Return (X, Y) of the center of cell containing provided text 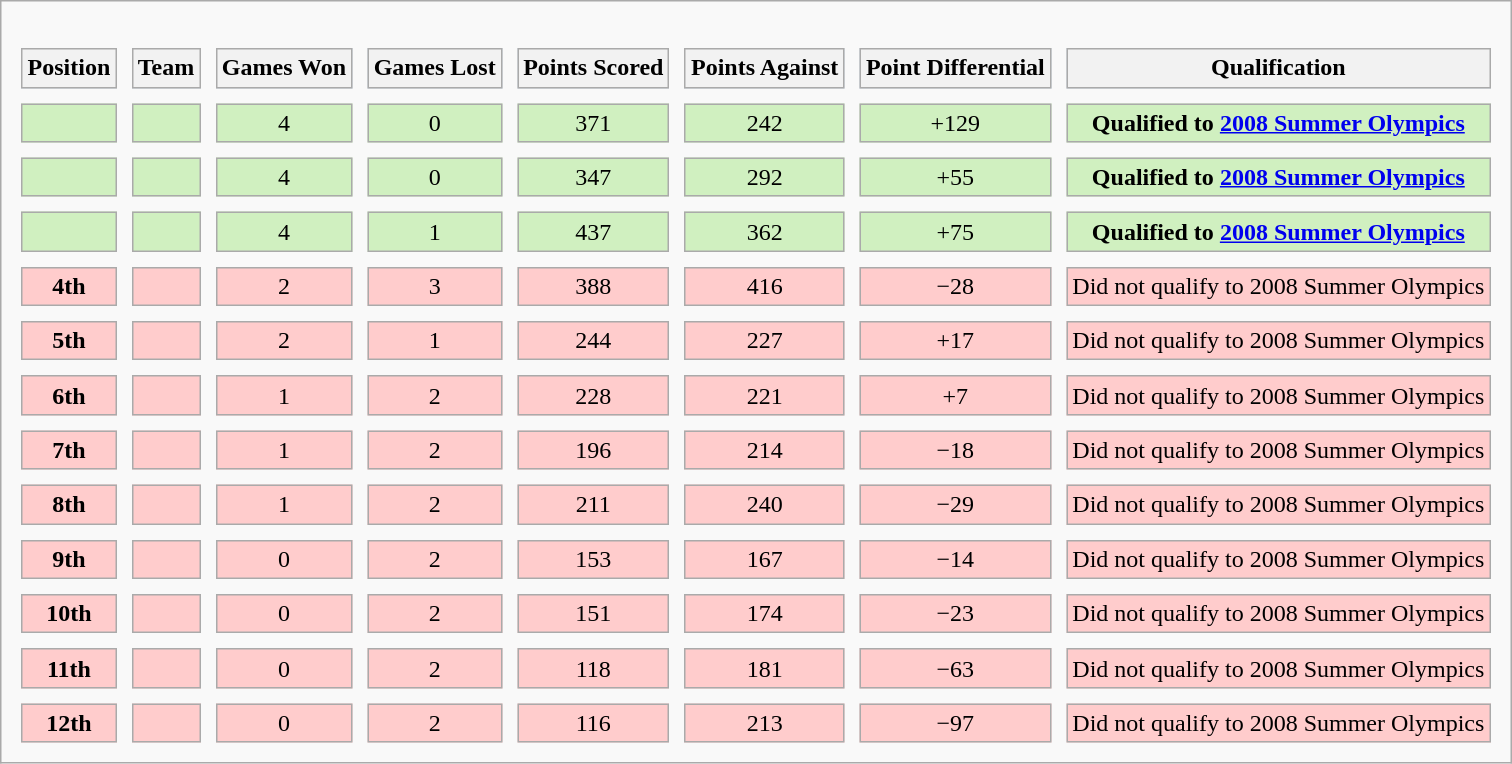
Points Against (765, 68)
214 (765, 450)
211 (594, 505)
−14 (956, 559)
12th (68, 723)
−63 (956, 668)
174 (765, 614)
153 (594, 559)
Position (68, 68)
+55 (956, 177)
388 (594, 287)
−29 (956, 505)
292 (765, 177)
347 (594, 177)
Point Differential (956, 68)
10th (68, 614)
227 (765, 341)
Games Won (284, 68)
4th (68, 287)
−97 (956, 723)
+75 (956, 232)
362 (765, 232)
196 (594, 450)
+17 (956, 341)
213 (765, 723)
437 (594, 232)
240 (765, 505)
416 (765, 287)
181 (765, 668)
3 (434, 287)
Team (166, 68)
9th (68, 559)
8th (68, 505)
228 (594, 396)
5th (68, 341)
−18 (956, 450)
221 (765, 396)
−23 (956, 614)
118 (594, 668)
Points Scored (594, 68)
371 (594, 123)
6th (68, 396)
7th (68, 450)
116 (594, 723)
244 (594, 341)
Games Lost (434, 68)
151 (594, 614)
167 (765, 559)
Qualification (1278, 68)
−28 (956, 287)
+7 (956, 396)
242 (765, 123)
11th (68, 668)
+129 (956, 123)
